Determine the [x, y] coordinate at the center of the cell enclosing the given text.  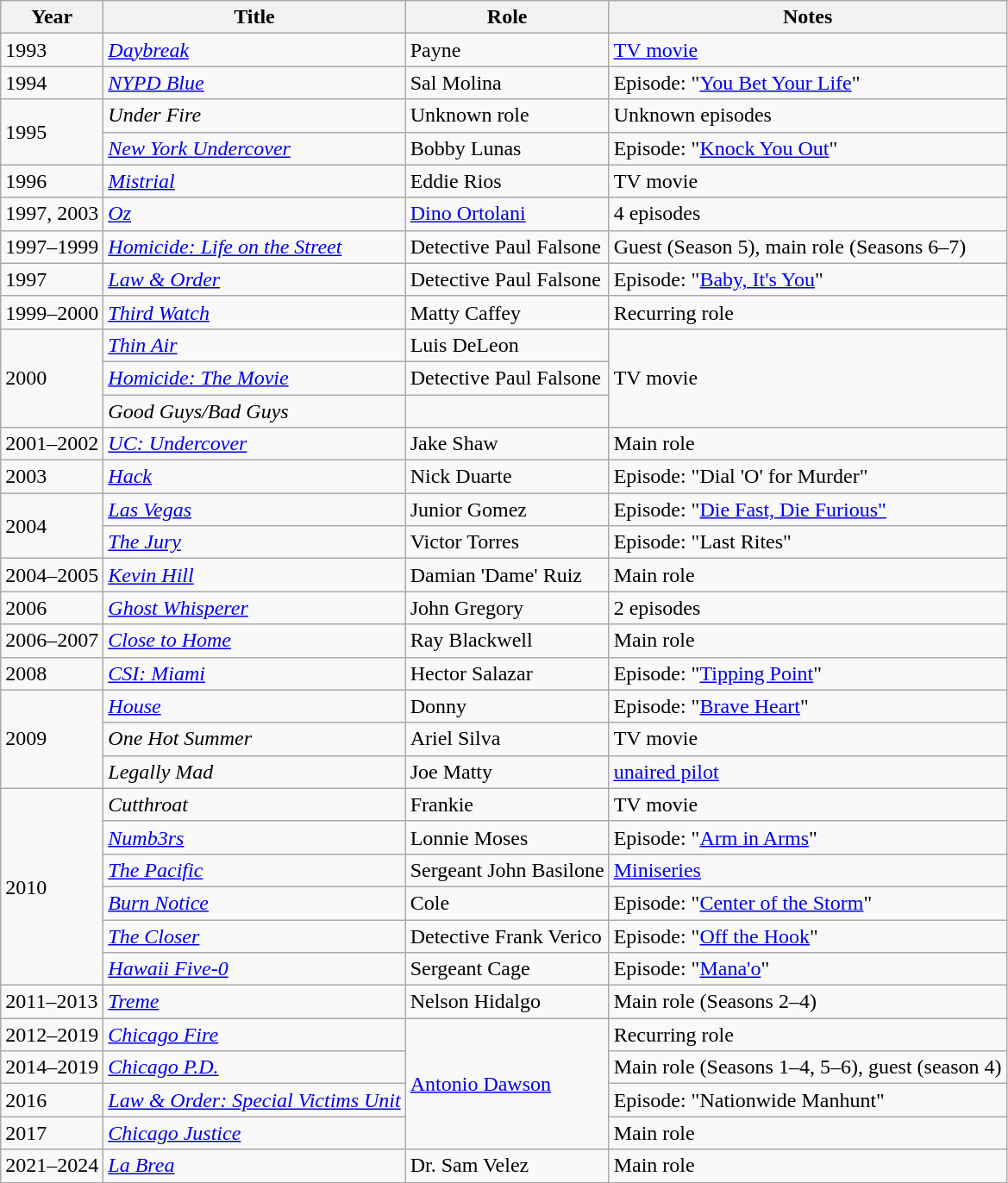
The Jury [254, 542]
1993 [52, 50]
Las Vegas [254, 510]
Episode: "Off the Hook" [807, 936]
Episode: "Tipping Point" [807, 673]
Role [507, 17]
Episode: "You Bet Your Life" [807, 83]
1995 [52, 132]
Homicide: Life on the Street [254, 247]
Episode: "Die Fast, Die Furious" [807, 510]
Chicago Justice [254, 1133]
2001–2002 [52, 444]
Luis DeLeon [507, 345]
Sergeant John Basilone [507, 870]
House [254, 706]
Ghost Whisperer [254, 608]
2014–2019 [52, 1067]
Oz [254, 214]
2017 [52, 1133]
Legally Mad [254, 772]
Dr. Sam Velez [507, 1166]
1997 [52, 279]
Burn Notice [254, 903]
Nick Duarte [507, 477]
2021–2024 [52, 1166]
Frankie [507, 804]
4 episodes [807, 214]
Third Watch [254, 312]
Daybreak [254, 50]
Bobby Lunas [507, 148]
Numb3rs [254, 837]
Notes [807, 17]
Hack [254, 477]
Eddie Rios [507, 181]
unaired pilot [807, 772]
Nelson Hidalgo [507, 1002]
2016 [52, 1100]
Cole [507, 903]
Mistrial [254, 181]
1997–1999 [52, 247]
Sergeant Cage [507, 969]
2006–2007 [52, 641]
2004 [52, 526]
Episode: "Mana'o" [807, 969]
The Pacific [254, 870]
Thin Air [254, 345]
Hector Salazar [507, 673]
Law & Order: Special Victims Unit [254, 1100]
Ray Blackwell [507, 641]
1996 [52, 181]
Lonnie Moses [507, 837]
Payne [507, 50]
2 episodes [807, 608]
Unknown episodes [807, 116]
Treme [254, 1002]
Chicago Fire [254, 1035]
Title [254, 17]
Law & Order [254, 279]
1994 [52, 83]
2009 [52, 739]
Main role (Seasons 2–4) [807, 1002]
Chicago P.D. [254, 1067]
Year [52, 17]
2008 [52, 673]
Homicide: The Movie [254, 378]
Cutthroat [254, 804]
2003 [52, 477]
CSI: Miami [254, 673]
2011–2013 [52, 1002]
Victor Torres [507, 542]
Joe Matty [507, 772]
Main role (Seasons 1–4, 5–6), guest (season 4) [807, 1067]
The Closer [254, 936]
Episode: "Brave Heart" [807, 706]
Episode: "Baby, It's You" [807, 279]
La Brea [254, 1166]
Junior Gomez [507, 510]
2010 [52, 886]
Good Guys/Bad Guys [254, 411]
Episode: "Last Rites" [807, 542]
New York Undercover [254, 148]
Ariel Silva [507, 739]
Sal Molina [507, 83]
2000 [52, 378]
NYPD Blue [254, 83]
Episode: "Nationwide Manhunt" [807, 1100]
Guest (Season 5), main role (Seasons 6–7) [807, 247]
Jake Shaw [507, 444]
Close to Home [254, 641]
Dino Ortolani [507, 214]
1999–2000 [52, 312]
Episode: "Knock You Out" [807, 148]
1997, 2003 [52, 214]
2004–2005 [52, 575]
Damian 'Dame' Ruiz [507, 575]
Episode: "Center of the Storm" [807, 903]
One Hot Summer [254, 739]
Under Fire [254, 116]
2006 [52, 608]
Episode: "Arm in Arms" [807, 837]
John Gregory [507, 608]
2012–2019 [52, 1035]
Unknown role [507, 116]
Miniseries [807, 870]
Matty Caffey [507, 312]
Detective Frank Verico [507, 936]
Hawaii Five-0 [254, 969]
UC: Undercover [254, 444]
Donny [507, 706]
Antonio Dawson [507, 1084]
Episode: "Dial 'O' for Murder" [807, 477]
Kevin Hill [254, 575]
